Pinpoint the cell where the given text exists, returning its [x, y] midpoint coordinate. 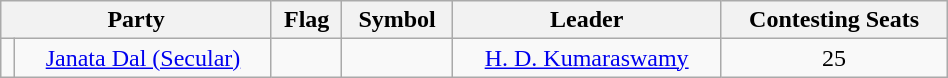
Contesting Seats [834, 20]
Leader [586, 20]
Janata Dal (Secular) [144, 58]
Symbol [397, 20]
H. D. Kumaraswamy [586, 58]
Party [136, 20]
Flag [306, 20]
25 [834, 58]
